Detect which cell encompasses the target text, then output its [x, y] center coordinate. 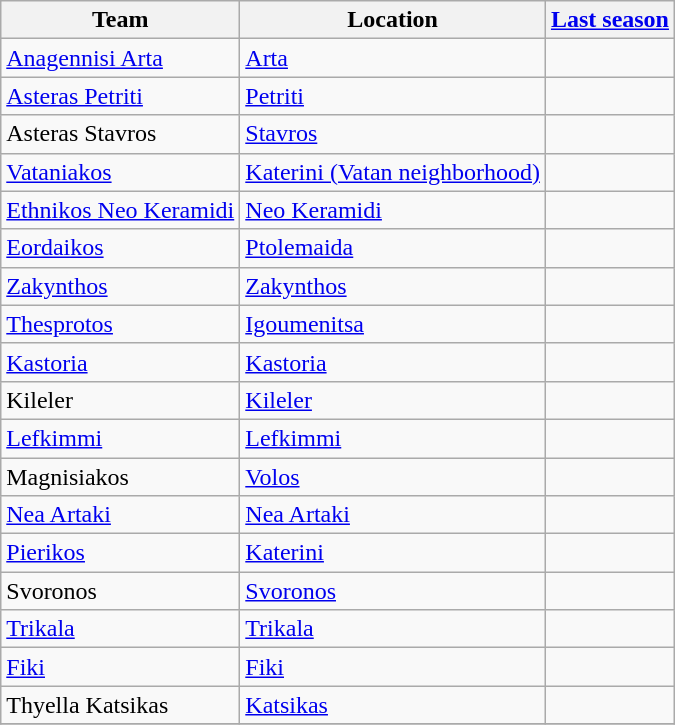
Thyella Katsikas [120, 705]
Ptolemaida [393, 248]
Asteras Stavros [120, 134]
Anagennisi Arta [120, 58]
Petriti [393, 96]
Team [120, 20]
Asteras Petriti [120, 96]
Thesprotos [120, 324]
Katerini [393, 553]
Katerini (Vatan neighborhood) [393, 172]
Volos [393, 477]
Location [393, 20]
Pierikos [120, 553]
Katsikas [393, 705]
Neo Keramidi [393, 210]
Stavros [393, 134]
Ethnikos Neo Keramidi [120, 210]
Eordaikos [120, 248]
Magnisiakos [120, 477]
Vataniakos [120, 172]
Igoumenitsa [393, 324]
Last season [610, 20]
Arta [393, 58]
